From the cell containing the given text, extract its center point as [X, Y] coordinate. 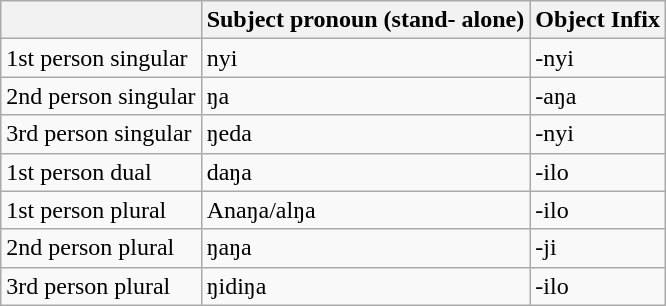
3rd person plural [101, 286]
ŋeda [366, 134]
1st person plural [101, 210]
1st person singular [101, 58]
ŋaŋa [366, 248]
ŋidiŋa [366, 286]
3rd person singular [101, 134]
ŋa [366, 96]
nyi [366, 58]
Object Infix [598, 20]
1st person dual [101, 172]
2nd person plural [101, 248]
Anaŋa/alŋa [366, 210]
-ji [598, 248]
daŋa [366, 172]
Subject pronoun (stand- alone) [366, 20]
2nd person singular [101, 96]
-aŋa [598, 96]
